Return (x, y) of the center of cell containing provided text 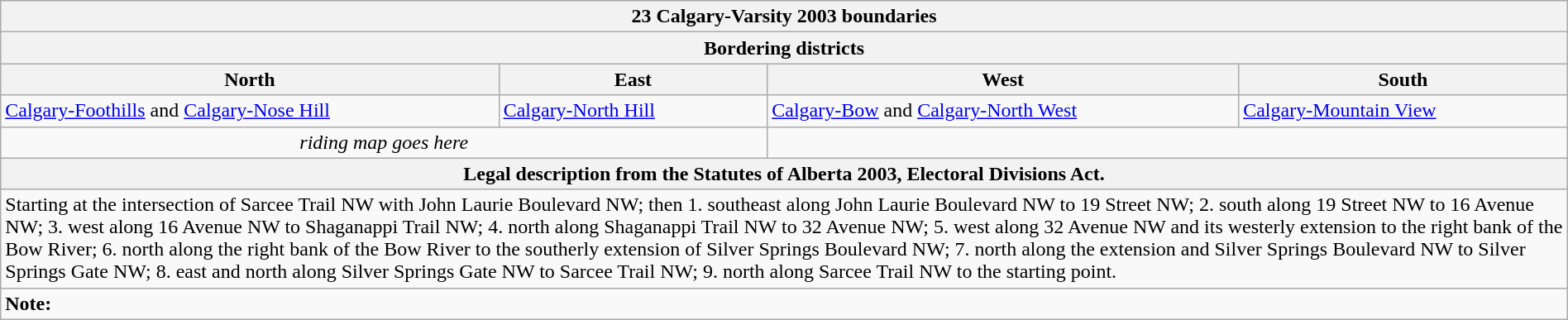
Calgary-Mountain View (1403, 111)
South (1403, 79)
East (633, 79)
riding map goes here (384, 142)
Bordering districts (784, 48)
Note: (784, 303)
Calgary-Bow and Calgary-North West (1003, 111)
Calgary-Foothills and Calgary-Nose Hill (250, 111)
Calgary-North Hill (633, 111)
Legal description from the Statutes of Alberta 2003, Electoral Divisions Act. (784, 174)
23 Calgary-Varsity 2003 boundaries (784, 17)
West (1003, 79)
North (250, 79)
